From the cell containing the given text, extract its center point as (x, y) coordinate. 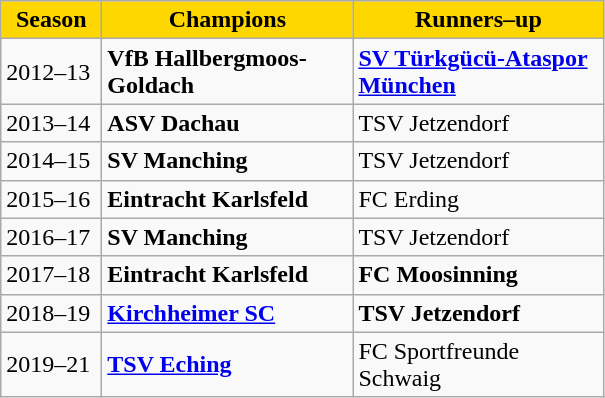
2014–15 (52, 161)
FC Erding (478, 199)
2015–16 (52, 199)
SV Türkgücü-Ataspor München (478, 72)
2016–17 (52, 237)
2013–14 (52, 123)
FC Sportfreunde Schwaig (478, 364)
VfB Hallbergmoos-Goldach (228, 72)
FC Moosinning (478, 275)
TSV Eching (228, 364)
2018–19 (52, 313)
Season (52, 20)
Champions (228, 20)
ASV Dachau (228, 123)
2019–21 (52, 364)
Kirchheimer SC (228, 313)
2012–13 (52, 72)
2017–18 (52, 275)
Runners–up (478, 20)
